Return (X, Y) of the center of cell containing provided text 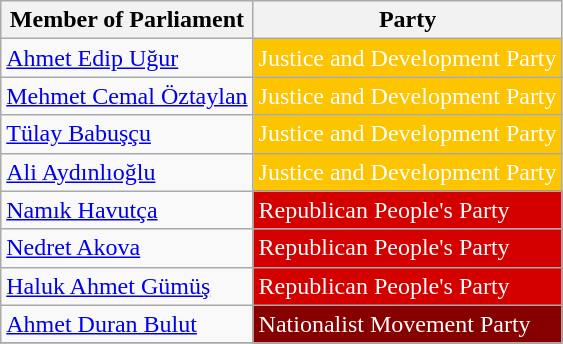
Nedret Akova (127, 248)
Namık Havutça (127, 210)
Tülay Babuşçu (127, 134)
Haluk Ahmet Gümüş (127, 286)
Member of Parliament (127, 20)
Ali Aydınlıoğlu (127, 172)
Ahmet Edip Uğur (127, 58)
Nationalist Movement Party (408, 324)
Mehmet Cemal Öztaylan (127, 96)
Party (408, 20)
Ahmet Duran Bulut (127, 324)
